Return the (X, Y) coordinate for the center point of the cell that contains the specified text.  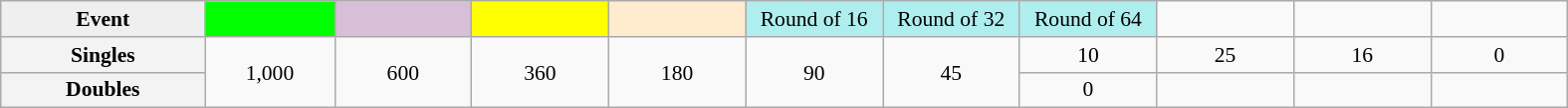
180 (677, 72)
90 (814, 72)
16 (1362, 55)
45 (951, 72)
360 (541, 72)
Round of 64 (1088, 19)
Event (104, 19)
1,000 (270, 72)
Round of 16 (814, 19)
Doubles (104, 90)
25 (1226, 55)
600 (403, 72)
10 (1088, 55)
Singles (104, 55)
Round of 32 (951, 19)
